Return (X, Y) of the center of cell containing provided text 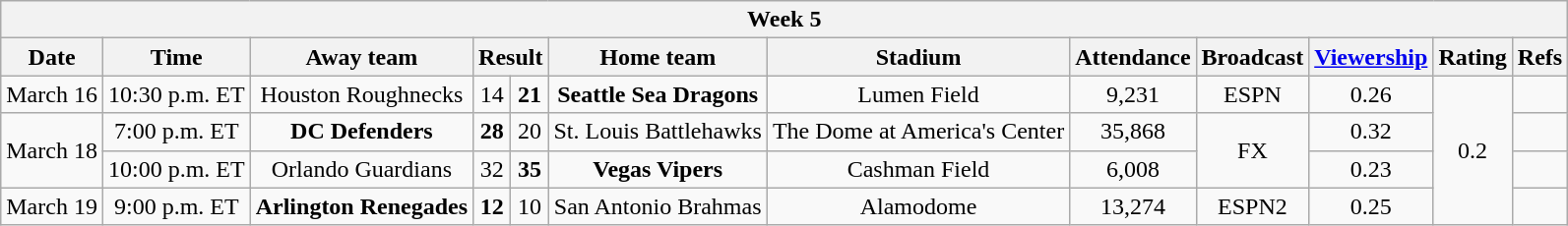
0.25 (1371, 206)
28 (492, 132)
0.2 (1473, 150)
13,274 (1133, 206)
ESPN2 (1252, 206)
0.26 (1371, 94)
Week 5 (784, 20)
March 18 (52, 150)
Away team (361, 57)
San Antonio Brahmas (658, 206)
Date (52, 57)
Viewership (1371, 57)
35 (530, 169)
10 (530, 206)
DC Defenders (361, 132)
Time (176, 57)
Alamodome (917, 206)
Arlington Renegades (361, 206)
10:00 p.m. ET (176, 169)
9,231 (1133, 94)
32 (492, 169)
St. Louis Battlehawks (658, 132)
The Dome at America's Center (917, 132)
10:30 p.m. ET (176, 94)
Attendance (1133, 57)
ESPN (1252, 94)
Home team (658, 57)
Seattle Sea Dragons (658, 94)
Result (511, 57)
14 (492, 94)
Lumen Field (917, 94)
March 19 (52, 206)
Rating (1473, 57)
0.23 (1371, 169)
6,008 (1133, 169)
Stadium (917, 57)
35,868 (1133, 132)
FX (1252, 150)
Orlando Guardians (361, 169)
9:00 p.m. ET (176, 206)
21 (530, 94)
Broadcast (1252, 57)
March 16 (52, 94)
Houston Roughnecks (361, 94)
0.32 (1371, 132)
7:00 p.m. ET (176, 132)
Refs (1539, 57)
Cashman Field (917, 169)
Vegas Vipers (658, 169)
20 (530, 132)
12 (492, 206)
